Pinpoint the cell where the given text exists, returning its [X, Y] midpoint coordinate. 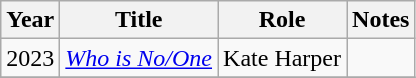
Notes [381, 20]
2023 [30, 58]
Kate Harper [282, 58]
Year [30, 20]
Title [139, 20]
Role [282, 20]
Who is No/One [139, 58]
